Find where the given text appears and provide that cell's center as (x, y) coordinate. 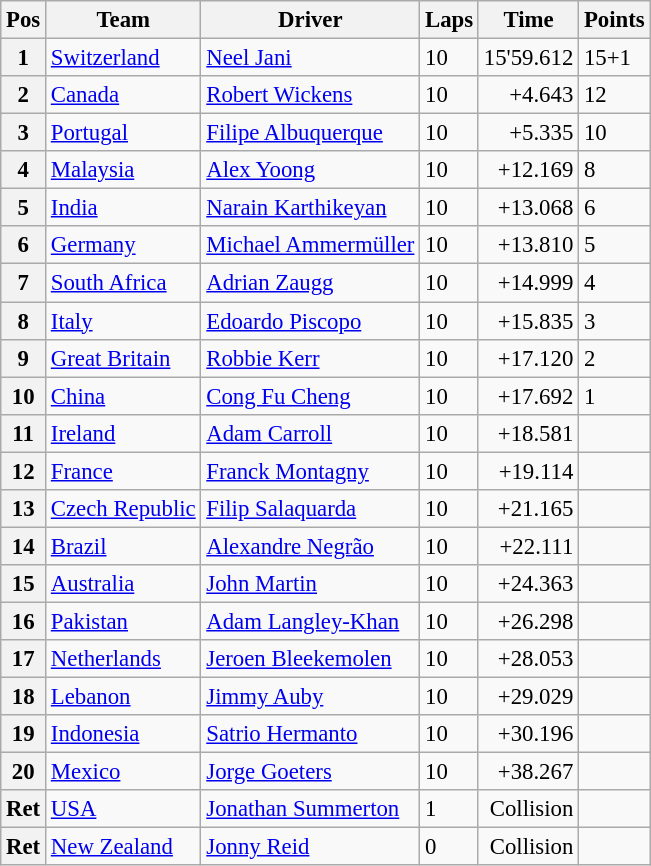
Michael Ammermüller (310, 245)
France (124, 471)
+17.692 (528, 396)
+28.053 (528, 659)
+14.999 (528, 283)
New Zealand (124, 847)
Ireland (124, 433)
Narain Karthikeyan (310, 208)
18 (24, 697)
Italy (124, 321)
Team (124, 20)
20 (24, 772)
Time (528, 20)
Jorge Goeters (310, 772)
Portugal (124, 133)
+21.165 (528, 509)
+24.363 (528, 584)
+19.114 (528, 471)
+18.581 (528, 433)
Lebanon (124, 697)
11 (24, 433)
Filip Salaquarda (310, 509)
Jeroen Bleekemolen (310, 659)
Mexico (124, 772)
16 (24, 621)
14 (24, 546)
0 (450, 847)
Filipe Albuquerque (310, 133)
Adam Carroll (310, 433)
Canada (124, 95)
Brazil (124, 546)
South Africa (124, 283)
Czech Republic (124, 509)
John Martin (310, 584)
Robert Wickens (310, 95)
Pakistan (124, 621)
+12.169 (528, 170)
+26.298 (528, 621)
Franck Montagny (310, 471)
+4.643 (528, 95)
+13.068 (528, 208)
Laps (450, 20)
15'59.612 (528, 58)
Driver (310, 20)
Cong Fu Cheng (310, 396)
Points (614, 20)
USA (124, 809)
Netherlands (124, 659)
Alex Yoong (310, 170)
+15.835 (528, 321)
15 (24, 584)
Edoardo Piscopo (310, 321)
+22.111 (528, 546)
Australia (124, 584)
+29.029 (528, 697)
Jimmy Auby (310, 697)
Jonny Reid (310, 847)
19 (24, 734)
Malaysia (124, 170)
+17.120 (528, 358)
7 (24, 283)
+30.196 (528, 734)
Robbie Kerr (310, 358)
13 (24, 509)
Germany (124, 245)
China (124, 396)
15+1 (614, 58)
Adam Langley-Khan (310, 621)
+13.810 (528, 245)
Adrian Zaugg (310, 283)
17 (24, 659)
Neel Jani (310, 58)
9 (24, 358)
Jonathan Summerton (310, 809)
Indonesia (124, 734)
Pos (24, 20)
Alexandre Negrão (310, 546)
+5.335 (528, 133)
Satrio Hermanto (310, 734)
+38.267 (528, 772)
India (124, 208)
Great Britain (124, 358)
Switzerland (124, 58)
